From the cell containing the given text, extract its center point as (x, y) coordinate. 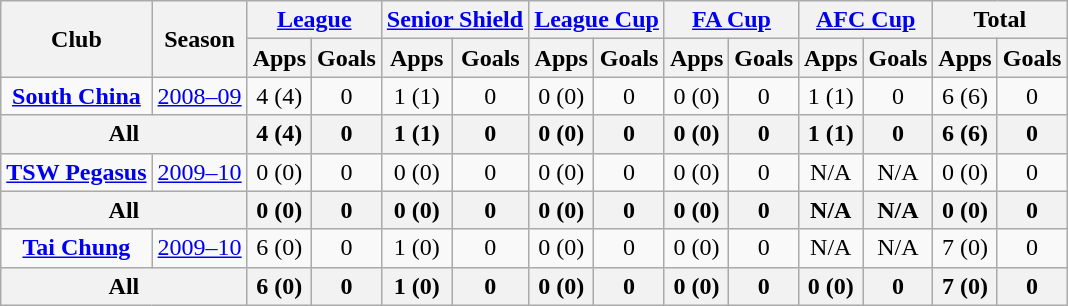
TSW Pegasus (76, 172)
FA Cup (731, 20)
Tai Chung (76, 248)
AFC Cup (866, 20)
Senior Shield (454, 20)
2008–09 (200, 96)
League Cup (597, 20)
Season (200, 39)
Total (1000, 20)
League (314, 20)
Club (76, 39)
South China (76, 96)
